Detect which cell encompasses the target text, then output its [x, y] center coordinate. 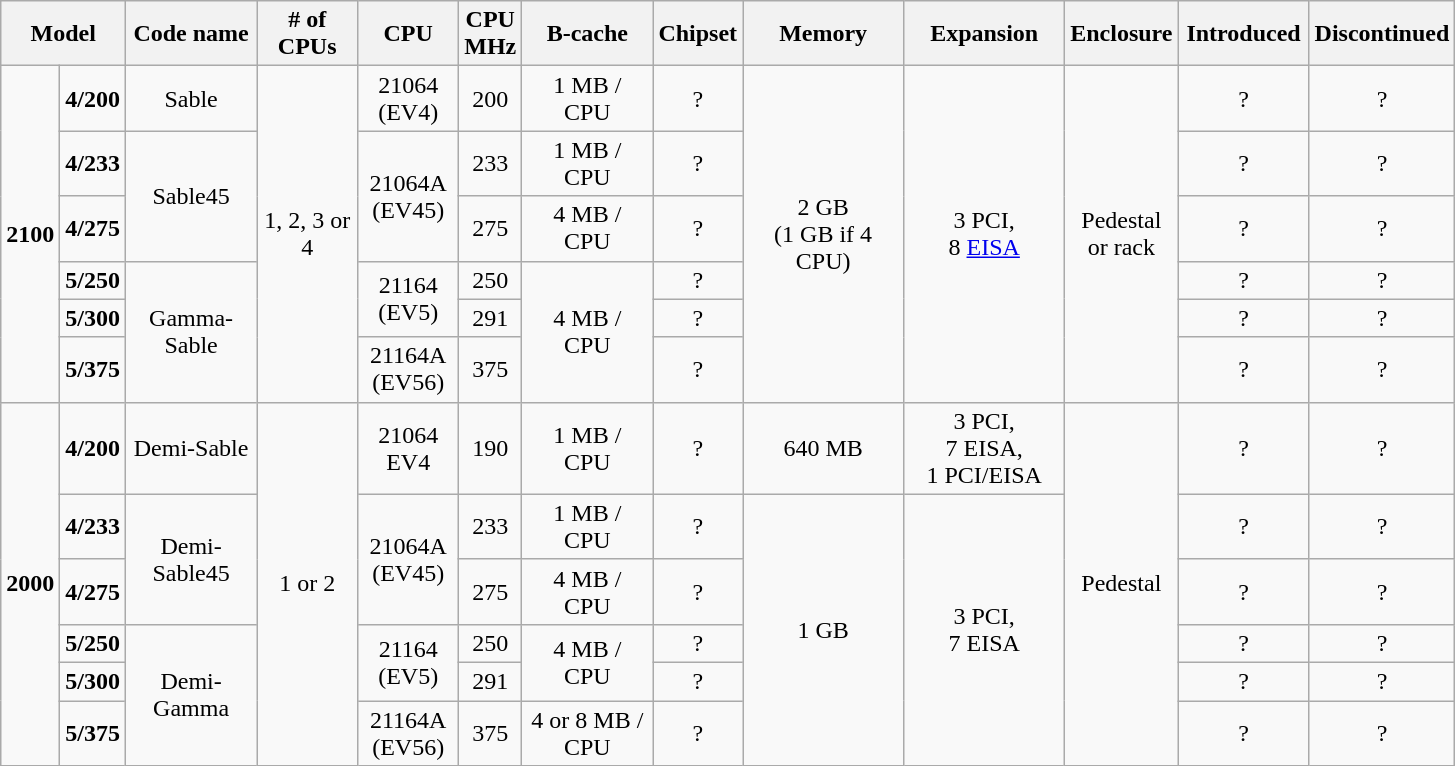
Pedestal [1122, 584]
2000 [30, 584]
Discontinued [1382, 34]
Code name [192, 34]
Model [64, 34]
640 MB [824, 448]
2100 [30, 234]
1, 2, 3 or 4 [308, 234]
1 or 2 [308, 584]
B-cache [588, 34]
4 or 8 MB / CPU [588, 732]
Demi-Sable [192, 448]
Memory [824, 34]
21064 EV4 [408, 448]
3 PCI, 8 EISA [984, 234]
Introduced [1244, 34]
Sable [192, 98]
Enclosure [1122, 34]
Gamma-Sable [192, 332]
3 PCI, 7 EISA, 1 PCI/EISA [984, 448]
Demi-Sable45 [192, 559]
Pedestal or rack [1122, 234]
3 PCI, 7 EISA [984, 630]
Sable45 [192, 196]
190 [490, 448]
1 GB [824, 630]
21064 (EV4) [408, 98]
2 GB (1 GB if 4 CPU) [824, 234]
CPU [408, 34]
Demi-Gamma [192, 694]
# of CPUs [308, 34]
Chipset [698, 34]
200 [490, 98]
Expansion [984, 34]
CPU MHz [490, 34]
